Return the (x, y) coordinate for the center point of the cell that contains the specified text.  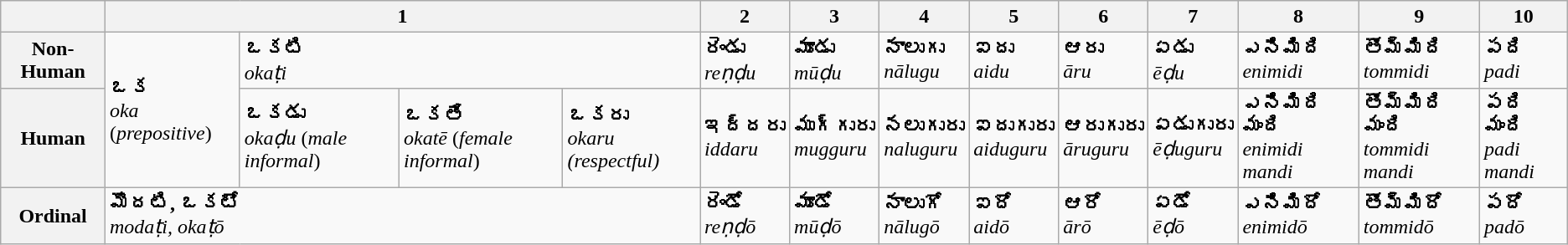
ఐదోaidō (1014, 216)
ఆరుగురుāruguru (1104, 137)
2 (745, 17)
ఒకరుokaru (respectful) (632, 137)
ఏడుēḍu (1193, 60)
ఇద్దరుiddaru (745, 137)
రెండుreṇḍu (745, 60)
9 (1419, 17)
రెండోreṇḍō (745, 216)
6 (1104, 17)
తొమ్మిదోtommidō (1419, 216)
నాలుగోnālugō (925, 216)
Ordinal (54, 216)
నలుగురుnaluguru (925, 137)
ఐదుగురుaiduguru (1014, 137)
ముగ్గురుmugguru (834, 137)
మూడుmūḍu (834, 60)
పది మందిpadi mandi (1524, 137)
3 (834, 17)
మూడోmūḍō (834, 216)
ఒకడుokaḍu (male informal) (319, 137)
ఎనిమిదోenimidō (1298, 216)
ఆరోārō (1104, 216)
1 (402, 17)
ఒకటిokaṭi (469, 60)
పదిpadi (1524, 60)
Non-Human (54, 60)
ఒకతేokatē (female informal) (481, 137)
ఎనిమిది మందిenimidi mandi (1298, 137)
ఎనిమిదిenimidi (1298, 60)
ఆరుāru (1104, 60)
8 (1298, 17)
పదోpadō (1524, 216)
5 (1014, 17)
ఐదుaidu (1014, 60)
నాలుగుnālugu (925, 60)
ఏడుగురుēḍuguru (1193, 137)
4 (925, 17)
Human (54, 137)
తొమ్మిది మందిtommidi mandi (1419, 137)
10 (1524, 17)
ఏడోēḍō (1193, 216)
మొదటి, ఒకటోmodaṭi, okaṭō (402, 216)
తొమ్మిదిtommidi (1419, 60)
ఒకoka (prepositive) (173, 110)
7 (1193, 17)
